Return (X, Y) of the center of cell containing provided text 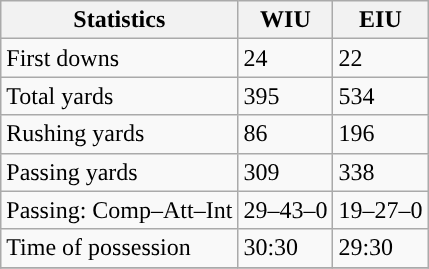
19–27–0 (380, 210)
24 (286, 58)
534 (380, 96)
29:30 (380, 248)
Passing yards (120, 172)
First downs (120, 58)
30:30 (286, 248)
22 (380, 58)
395 (286, 96)
29–43–0 (286, 210)
86 (286, 134)
EIU (380, 20)
Time of possession (120, 248)
338 (380, 172)
Statistics (120, 20)
Passing: Comp–Att–Int (120, 210)
WIU (286, 20)
Total yards (120, 96)
196 (380, 134)
309 (286, 172)
Rushing yards (120, 134)
